For the text-containing cell, return its midpoint in (x, y) coordinate format. 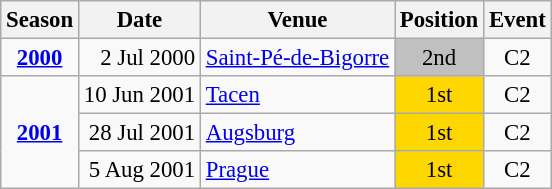
Event (518, 20)
2nd (438, 58)
2001 (40, 132)
Augsburg (297, 133)
Date (139, 20)
2000 (40, 58)
Venue (297, 20)
Season (40, 20)
Prague (297, 170)
10 Jun 2001 (139, 95)
28 Jul 2001 (139, 133)
Position (438, 20)
5 Aug 2001 (139, 170)
Tacen (297, 95)
2 Jul 2000 (139, 58)
Saint-Pé-de-Bigorre (297, 58)
